Locate the cell with the specified text and output its [x, y] center coordinate. 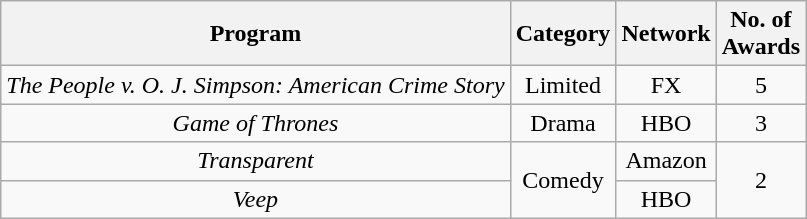
Comedy [563, 180]
Program [256, 34]
3 [760, 123]
No. ofAwards [760, 34]
FX [666, 85]
The People v. O. J. Simpson: American Crime Story [256, 85]
2 [760, 180]
Game of Thrones [256, 123]
5 [760, 85]
Drama [563, 123]
Transparent [256, 161]
Network [666, 34]
Veep [256, 199]
Amazon [666, 161]
Category [563, 34]
Limited [563, 85]
